Provide the (x, y) coordinate of the cell's center where the given text is located.  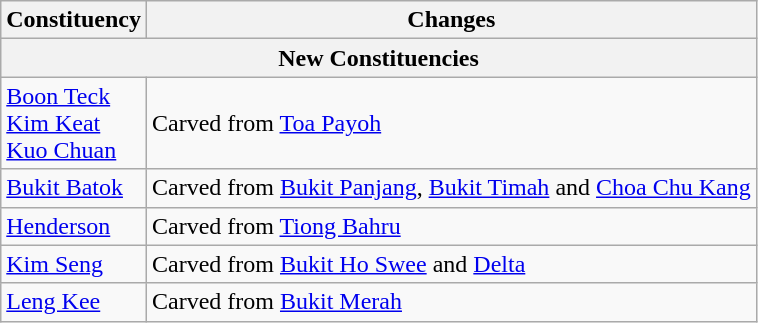
Boon TeckKim KeatKuo Chuan (74, 123)
New Constituencies (378, 58)
Carved from Tiong Bahru (451, 226)
Carved from Toa Payoh (451, 123)
Carved from Bukit Ho Swee and Delta (451, 264)
Henderson (74, 226)
Leng Kee (74, 302)
Changes (451, 20)
Carved from Bukit Panjang, Bukit Timah and Choa Chu Kang (451, 188)
Kim Seng (74, 264)
Carved from Bukit Merah (451, 302)
Constituency (74, 20)
Bukit Batok (74, 188)
